Output the (X, Y) coordinate of the center of the cell containing the given text.  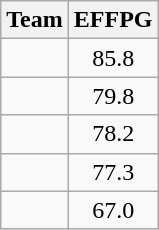
67.0 (113, 210)
78.2 (113, 134)
85.8 (113, 58)
Team (35, 20)
EFFPG (113, 20)
79.8 (113, 96)
77.3 (113, 172)
